For the text-containing cell, return its midpoint in [X, Y] coordinate format. 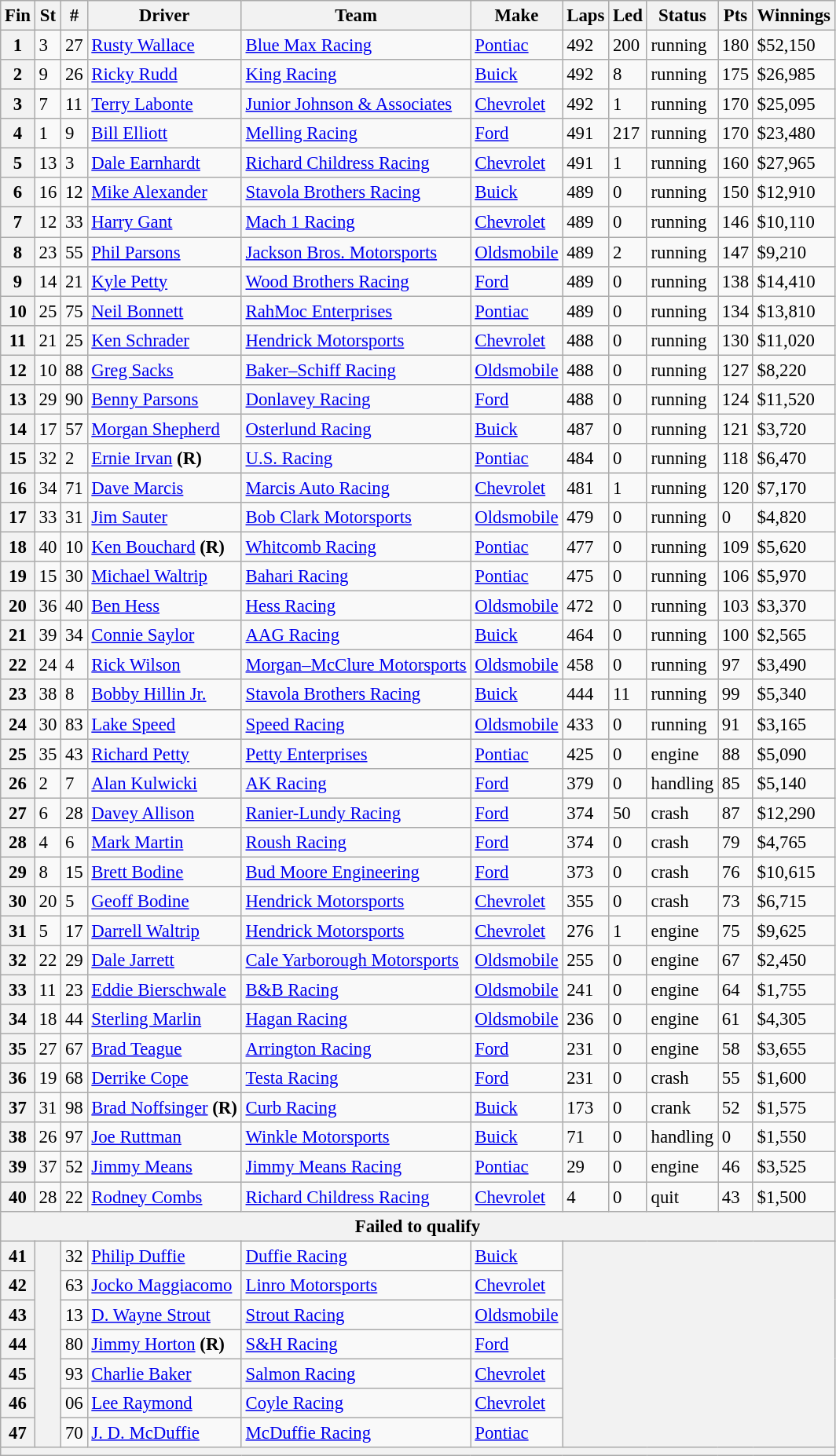
$3,720 [794, 429]
106 [735, 576]
217 [629, 134]
Baker–Schiff Racing [356, 370]
# [74, 16]
121 [735, 429]
$12,290 [794, 813]
236 [586, 1019]
$1,550 [794, 1138]
06 [74, 1403]
$10,110 [794, 222]
58 [735, 1049]
$1,575 [794, 1108]
$12,910 [794, 192]
Harry Gant [164, 222]
47 [18, 1432]
$3,490 [794, 665]
487 [586, 429]
J. D. McDuffie [164, 1432]
Joe Ruttman [164, 1138]
Bud Moore Engineering [356, 872]
$4,820 [794, 518]
98 [74, 1108]
Darrell Waltrip [164, 931]
Bob Clark Motorsports [356, 518]
109 [735, 547]
83 [74, 724]
Hess Racing [356, 606]
484 [586, 459]
Neil Bonnett [164, 311]
42 [18, 1285]
70 [74, 1432]
$27,965 [794, 163]
Mach 1 Racing [356, 222]
475 [586, 576]
173 [586, 1108]
$6,715 [794, 902]
127 [735, 370]
$9,625 [794, 931]
160 [735, 163]
$5,970 [794, 576]
Bahari Racing [356, 576]
Led [629, 16]
Charlie Baker [164, 1374]
Salmon Racing [356, 1374]
Duffie Racing [356, 1256]
444 [586, 695]
quit [682, 1197]
100 [735, 635]
Linro Motorsports [356, 1285]
Kyle Petty [164, 281]
S&H Racing [356, 1344]
147 [735, 252]
$4,305 [794, 1019]
458 [586, 665]
91 [735, 724]
Jimmy Horton (R) [164, 1344]
Ken Bouchard (R) [164, 547]
Phil Parsons [164, 252]
$3,525 [794, 1167]
68 [74, 1078]
$1,755 [794, 990]
Dave Marcis [164, 488]
Bobby Hillin Jr. [164, 695]
93 [74, 1374]
$26,985 [794, 75]
138 [735, 281]
$2,565 [794, 635]
76 [735, 872]
Coyle Racing [356, 1403]
85 [735, 783]
Winnings [794, 16]
Wood Brothers Racing [356, 281]
180 [735, 46]
Laps [586, 16]
Dale Earnhardt [164, 163]
Ken Schrader [164, 340]
Jackson Bros. Motorsports [356, 252]
$8,220 [794, 370]
$7,170 [794, 488]
$3,165 [794, 724]
Ernie Irvan (R) [164, 459]
Speed Racing [356, 724]
Lake Speed [164, 724]
45 [18, 1374]
63 [74, 1285]
99 [735, 695]
130 [735, 340]
AAG Racing [356, 635]
$2,450 [794, 960]
Bill Elliott [164, 134]
$6,470 [794, 459]
Ricky Rudd [164, 75]
103 [735, 606]
Derrike Cope [164, 1078]
Brad Teague [164, 1049]
Lee Raymond [164, 1403]
Davey Allison [164, 813]
Geoff Bodine [164, 902]
McDuffie Racing [356, 1432]
373 [586, 872]
120 [735, 488]
124 [735, 400]
Team [356, 16]
61 [735, 1019]
$5,140 [794, 783]
Morgan–McClure Motorsports [356, 665]
Ben Hess [164, 606]
Ranier-Lundy Racing [356, 813]
Dale Jarrett [164, 960]
Eddie Bierschwale [164, 990]
Melling Racing [356, 134]
Junior Johnson & Associates [356, 104]
crank [682, 1108]
Jimmy Means Racing [356, 1167]
Cale Yarborough Motorsports [356, 960]
$13,810 [794, 311]
$52,150 [794, 46]
Strout Racing [356, 1315]
Greg Sacks [164, 370]
Jimmy Means [164, 1167]
Alan Kulwicki [164, 783]
$5,340 [794, 695]
90 [74, 400]
379 [586, 783]
Testa Racing [356, 1078]
276 [586, 931]
433 [586, 724]
RahMoc Enterprises [356, 311]
$11,020 [794, 340]
$5,620 [794, 547]
146 [735, 222]
Connie Saylor [164, 635]
Rick Wilson [164, 665]
U.S. Racing [356, 459]
Marcis Auto Racing [356, 488]
64 [735, 990]
150 [735, 192]
Richard Petty [164, 754]
$14,410 [794, 281]
$3,370 [794, 606]
Sterling Marlin [164, 1019]
AK Racing [356, 783]
Hagan Racing [356, 1019]
Mark Martin [164, 843]
Jocko Maggiacomo [164, 1285]
Winkle Motorsports [356, 1138]
$11,520 [794, 400]
477 [586, 547]
255 [586, 960]
41 [18, 1256]
118 [735, 459]
73 [735, 902]
175 [735, 75]
Roush Racing [356, 843]
Osterlund Racing [356, 429]
134 [735, 311]
Terry Labonte [164, 104]
Petty Enterprises [356, 754]
Brett Bodine [164, 872]
Mike Alexander [164, 192]
$1,600 [794, 1078]
200 [629, 46]
D. Wayne Strout [164, 1315]
57 [74, 429]
$3,655 [794, 1049]
Benny Parsons [164, 400]
50 [629, 813]
Failed to qualify [418, 1226]
87 [735, 813]
Pts [735, 16]
Driver [164, 16]
Brad Noffsinger (R) [164, 1108]
$5,090 [794, 754]
Rusty Wallace [164, 46]
Blue Max Racing [356, 46]
Make [517, 16]
$9,210 [794, 252]
$23,480 [794, 134]
425 [586, 754]
80 [74, 1344]
$4,765 [794, 843]
355 [586, 902]
Donlavey Racing [356, 400]
$25,095 [794, 104]
King Racing [356, 75]
Arrington Racing [356, 1049]
Morgan Shepherd [164, 429]
St [47, 16]
Status [682, 16]
Philip Duffie [164, 1256]
481 [586, 488]
Michael Waltrip [164, 576]
464 [586, 635]
Jim Sauter [164, 518]
B&B Racing [356, 990]
472 [586, 606]
Whitcomb Racing [356, 547]
Curb Racing [356, 1108]
241 [586, 990]
$10,615 [794, 872]
$1,500 [794, 1197]
79 [735, 843]
Rodney Combs [164, 1197]
479 [586, 518]
Fin [18, 16]
